Find where the given text appears and provide that cell's center as [X, Y] coordinate. 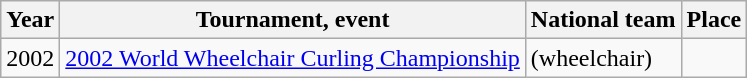
(wheelchair) [603, 58]
Year [30, 20]
Place [714, 20]
2002 World Wheelchair Curling Championship [293, 58]
National team [603, 20]
2002 [30, 58]
Tournament, event [293, 20]
